Detect which cell encompasses the target text, then output its (x, y) center coordinate. 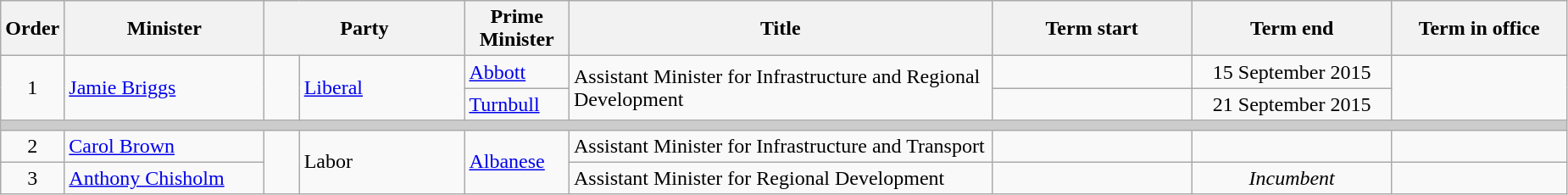
Incumbent (1292, 178)
Abbott (517, 72)
15 September 2015 (1292, 72)
Labor (381, 162)
Assistant Minister for Regional Development (780, 178)
Assistant Minister for Infrastructure and Regional Development (780, 88)
Prime Minister (517, 29)
Term end (1292, 29)
Minister (164, 29)
Assistant Minister for Infrastructure and Transport (780, 146)
Liberal (381, 88)
21 September 2015 (1292, 104)
3 (32, 178)
Albanese (517, 162)
Turnbull (517, 104)
Title (780, 29)
1 (32, 88)
Term start (1092, 29)
Jamie Briggs (164, 88)
Party (364, 29)
2 (32, 146)
Term in office (1479, 29)
Anthony Chisholm (164, 178)
Carol Brown (164, 146)
Order (32, 29)
